Capture the cell that displays the provided text and extract its (X, Y) central coordinate. 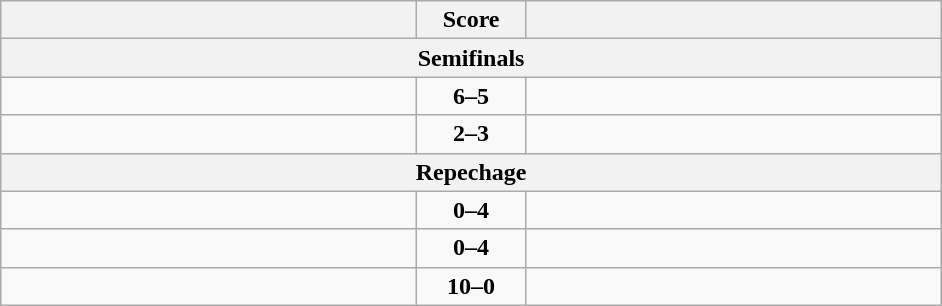
10–0 (472, 286)
6–5 (472, 96)
2–3 (472, 134)
Repechage (472, 172)
Semifinals (472, 58)
Score (472, 20)
